Find where the given text appears and provide that cell's center as [X, Y] coordinate. 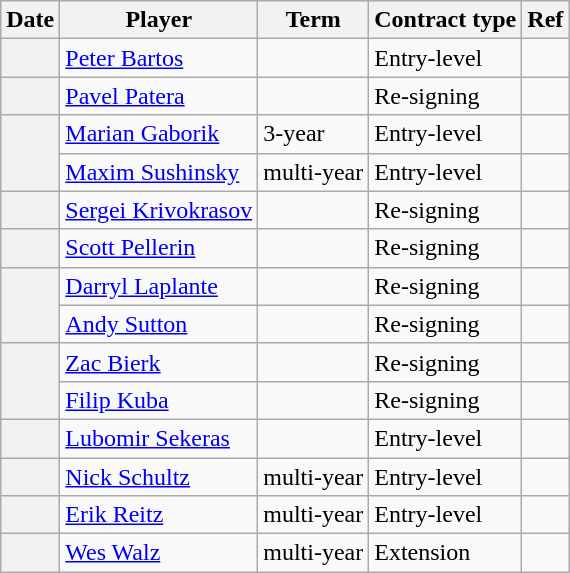
Extension [446, 553]
Ref [546, 20]
Player [159, 20]
Contract type [446, 20]
Term [314, 20]
Lubomir Sekeras [159, 438]
Darryl Laplante [159, 286]
Sergei Krivokrasov [159, 210]
Filip Kuba [159, 400]
Maxim Sushinsky [159, 172]
Andy Sutton [159, 324]
3-year [314, 134]
Date [30, 20]
Zac Bierk [159, 362]
Marian Gaborik [159, 134]
Nick Schultz [159, 477]
Erik Reitz [159, 515]
Scott Pellerin [159, 248]
Wes Walz [159, 553]
Pavel Patera [159, 96]
Peter Bartos [159, 58]
